Capture the cell that displays the provided text and extract its (x, y) central coordinate. 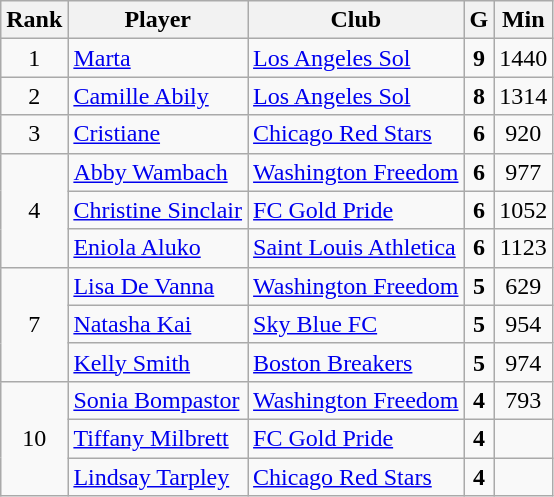
Cristiane (158, 134)
Sonia Bompastor (158, 400)
Min (524, 20)
Camille Abily (158, 96)
8 (479, 96)
977 (524, 172)
1314 (524, 96)
793 (524, 400)
Christine Sinclair (158, 210)
Boston Breakers (356, 362)
3 (34, 134)
Lisa De Vanna (158, 286)
Player (158, 20)
1440 (524, 58)
2 (34, 96)
Abby Wambach (158, 172)
10 (34, 438)
Natasha Kai (158, 324)
Eniola Aluko (158, 248)
1 (34, 58)
Tiffany Milbrett (158, 438)
9 (479, 58)
1052 (524, 210)
Kelly Smith (158, 362)
7 (34, 324)
629 (524, 286)
954 (524, 324)
1123 (524, 248)
Saint Louis Athletica (356, 248)
Sky Blue FC (356, 324)
Lindsay Tarpley (158, 477)
974 (524, 362)
Club (356, 20)
920 (524, 134)
Rank (34, 20)
Marta (158, 58)
G (479, 20)
